Pinpoint the cell where the given text exists, returning its (x, y) midpoint coordinate. 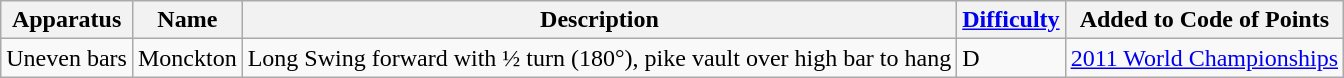
Long Swing forward with ½ turn (180°), pike vault over high bar to hang (600, 58)
Apparatus (67, 20)
D (1011, 58)
Uneven bars (67, 58)
Monckton (187, 58)
Description (600, 20)
Added to Code of Points (1204, 20)
Difficulty (1011, 20)
2011 World Championships (1204, 58)
Name (187, 20)
